Output the (x, y) coordinate of the center of the cell containing the given text.  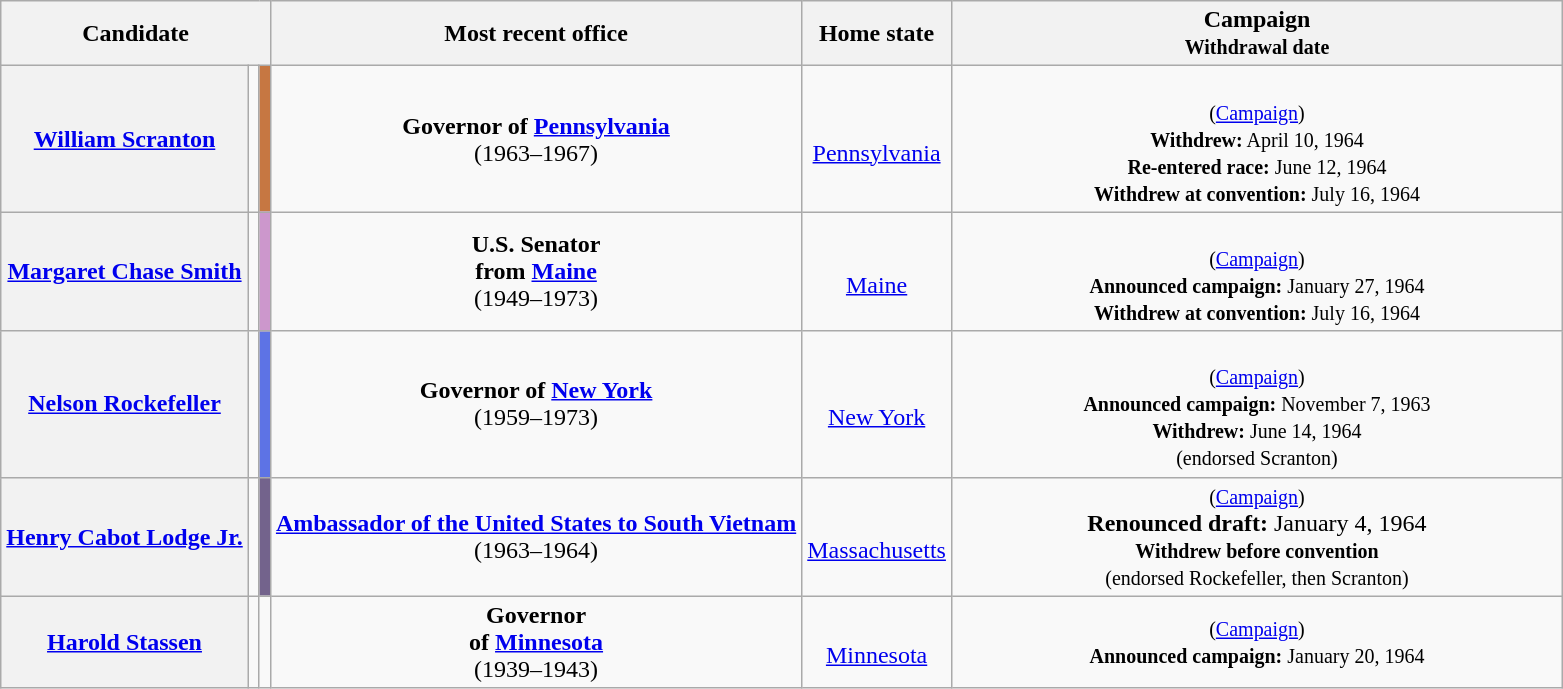
Massachusetts (877, 536)
Nelson Rockefeller (125, 404)
Maine (877, 272)
Minnesota (877, 642)
(Campaign)Announced campaign: January 27, 1964Withdrew at convention: July 16, 1964 (1256, 272)
William Scranton (125, 139)
Candidate (136, 34)
Ambassador of the United States to South Vietnam(1963–1964) (536, 536)
Harold Stassen (125, 642)
Governor of New York(1959–1973) (536, 404)
CampaignWithdrawal date (1256, 34)
(Campaign)Withdrew: April 10, 1964Re-entered race: June 12, 1964Withdrew at convention: July 16, 1964 (1256, 139)
(Campaign)Announced campaign: November 7, 1963Withdrew: June 14, 1964(endorsed Scranton) (1256, 404)
Governorof Minnesota(1939–1943) (536, 642)
Margaret Chase Smith (125, 272)
Pennsylvania (877, 139)
Henry Cabot Lodge Jr. (125, 536)
Most recent office (536, 34)
(Campaign)Renounced draft: January 4, 1964Withdrew before convention(endorsed Rockefeller, then Scranton) (1256, 536)
U.S. Senatorfrom Maine(1949–1973) (536, 272)
Governor of Pennsylvania(1963–1967) (536, 139)
(Campaign)Announced campaign: January 20, 1964 (1256, 642)
Home state (877, 34)
New York (877, 404)
